Return (X, Y) of the center of cell containing provided text 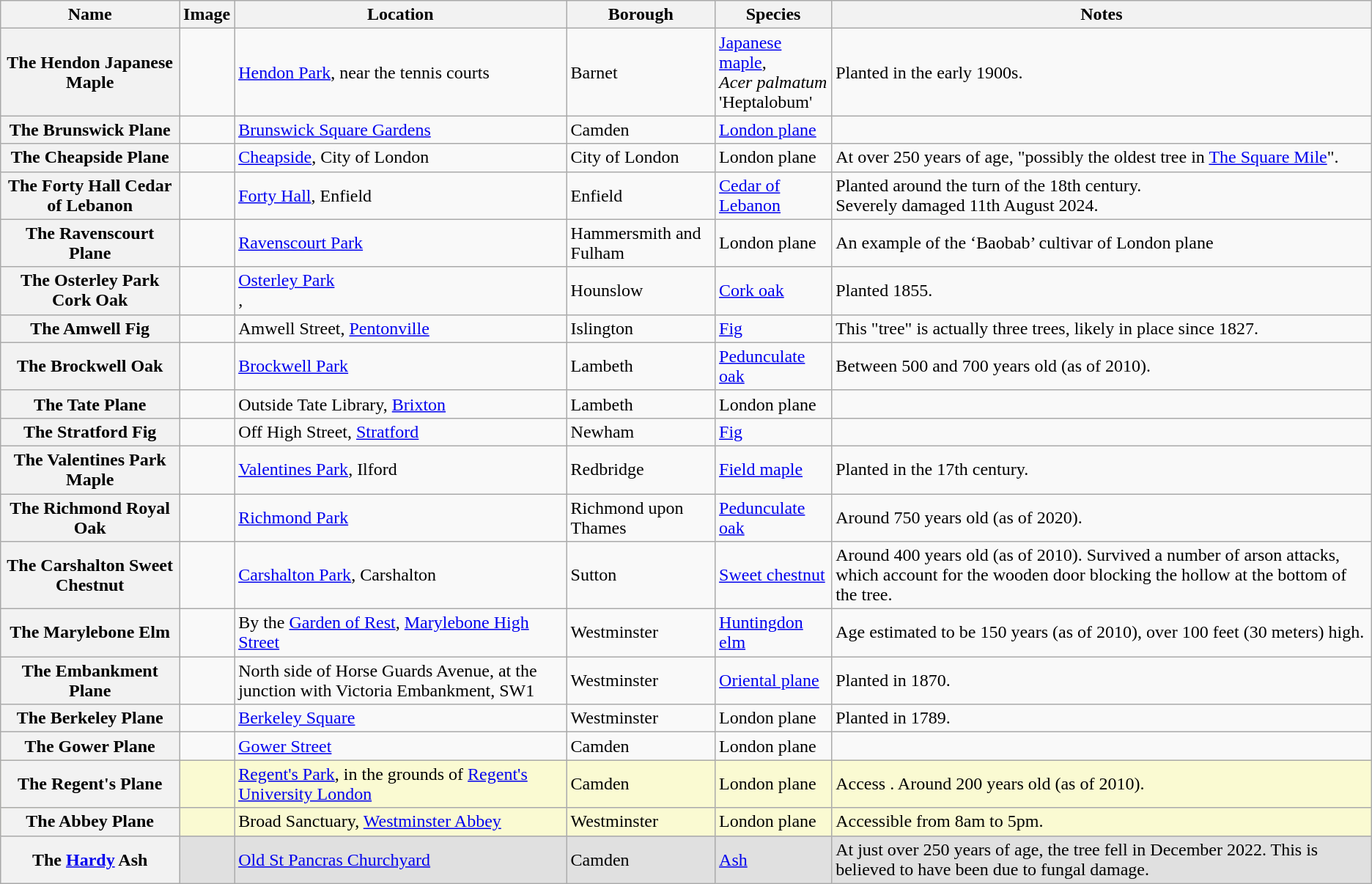
Age estimated to be 150 years (as of 2010), over 100 feet (30 meters) high. (1102, 633)
This "tree" is actually three trees, likely in place since 1827. (1102, 328)
Enfield (641, 195)
Broad Sanctuary, Westminster Abbey (400, 822)
Species (774, 15)
The Abbey Plane (90, 822)
Hendon Park, near the tennis courts (400, 72)
Between 500 and 700 years old (as of 2010). (1102, 367)
The Embankment Plane (90, 680)
Amwell Street, Pentonville (400, 328)
Sutton (641, 575)
Hammersmith and Fulham (641, 243)
Planted 1855. (1102, 290)
Ash (774, 859)
The Berkeley Plane (90, 718)
Planted in 1789. (1102, 718)
The Cheapside Plane (90, 158)
Oriental plane (774, 680)
Ravenscourt Park (400, 243)
Richmond Park (400, 517)
Cork oak (774, 290)
Planted around the turn of the 18th century.Severely damaged 11th August 2024. (1102, 195)
Old St Pancras Churchyard (400, 859)
The Forty Hall Cedar of Lebanon (90, 195)
North side of Horse Guards Avenue, at the junction with Victoria Embankment, SW1 (400, 680)
At over 250 years of age, "possibly the oldest tree in The Square Mile". (1102, 158)
Hounslow (641, 290)
Islington (641, 328)
The Stratford Fig (90, 432)
Japanese maple,Acer palmatum'Heptalobum' (774, 72)
Around 750 years old (as of 2020). (1102, 517)
An example of the ‘Baobab’ cultivar of London plane (1102, 243)
Notes (1102, 15)
The Carshalton Sweet Chestnut (90, 575)
Brunswick Square Gardens (400, 130)
Brockwell Park (400, 367)
The Richmond Royal Oak (90, 517)
Borough (641, 15)
Valentines Park, Ilford (400, 469)
Cheapside, City of London (400, 158)
Location (400, 15)
Sweet chestnut (774, 575)
Richmond upon Thames (641, 517)
The Hendon Japanese Maple (90, 72)
Regent's Park, in the grounds of Regent's University London (400, 784)
Name (90, 15)
Huntingdon elm (774, 633)
Osterley Park, (400, 290)
Access . Around 200 years old (as of 2010). (1102, 784)
At just over 250 years of age, the tree fell in December 2022. This is believed to have been due to fungal damage. (1102, 859)
Gower Street (400, 746)
Off High Street, Stratford (400, 432)
Field maple (774, 469)
By the Garden of Rest, Marylebone High Street (400, 633)
The Osterley Park Cork Oak (90, 290)
Newham (641, 432)
City of London (641, 158)
Redbridge (641, 469)
Forty Hall, Enfield (400, 195)
The Regent's Plane (90, 784)
The Marylebone Elm (90, 633)
Cedar of Lebanon (774, 195)
Outside Tate Library, Brixton (400, 404)
Planted in the early 1900s. (1102, 72)
Berkeley Square (400, 718)
The Hardy Ash (90, 859)
The Brunswick Plane (90, 130)
The Brockwell Oak (90, 367)
The Amwell Fig (90, 328)
Planted in the 17th century. (1102, 469)
Image (207, 15)
The Tate Plane (90, 404)
The Ravenscourt Plane (90, 243)
Accessible from 8am to 5pm. (1102, 822)
Planted in 1870. (1102, 680)
Carshalton Park, Carshalton (400, 575)
The Gower Plane (90, 746)
The Valentines Park Maple (90, 469)
Barnet (641, 72)
